Return [x, y] of the center of cell containing provided text 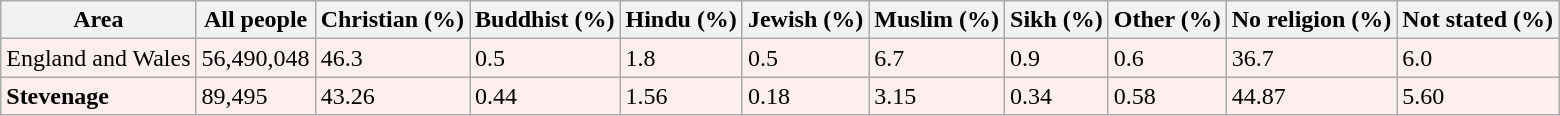
0.58 [1167, 96]
Stevenage [98, 96]
Area [98, 20]
1.56 [681, 96]
6.0 [1478, 58]
Jewish (%) [805, 20]
6.7 [937, 58]
43.26 [392, 96]
89,495 [256, 96]
Buddhist (%) [545, 20]
1.8 [681, 58]
5.60 [1478, 96]
0.18 [805, 96]
No religion (%) [1312, 20]
0.6 [1167, 58]
Not stated (%) [1478, 20]
All people [256, 20]
Other (%) [1167, 20]
0.44 [545, 96]
Hindu (%) [681, 20]
Christian (%) [392, 20]
England and Wales [98, 58]
3.15 [937, 96]
36.7 [1312, 58]
0.9 [1057, 58]
56,490,048 [256, 58]
Muslim (%) [937, 20]
Sikh (%) [1057, 20]
0.34 [1057, 96]
46.3 [392, 58]
44.87 [1312, 96]
